Capture the cell that displays the provided text and extract its [X, Y] central coordinate. 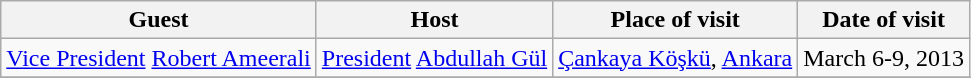
Guest [159, 20]
President Abdullah Gül [434, 58]
Vice President Robert Ameerali [159, 58]
Place of visit [676, 20]
Çankaya Köşkü, Ankara [676, 58]
March 6-9, 2013 [884, 58]
Host [434, 20]
Date of visit [884, 20]
